Locate the cell with the specified text and output its [x, y] center coordinate. 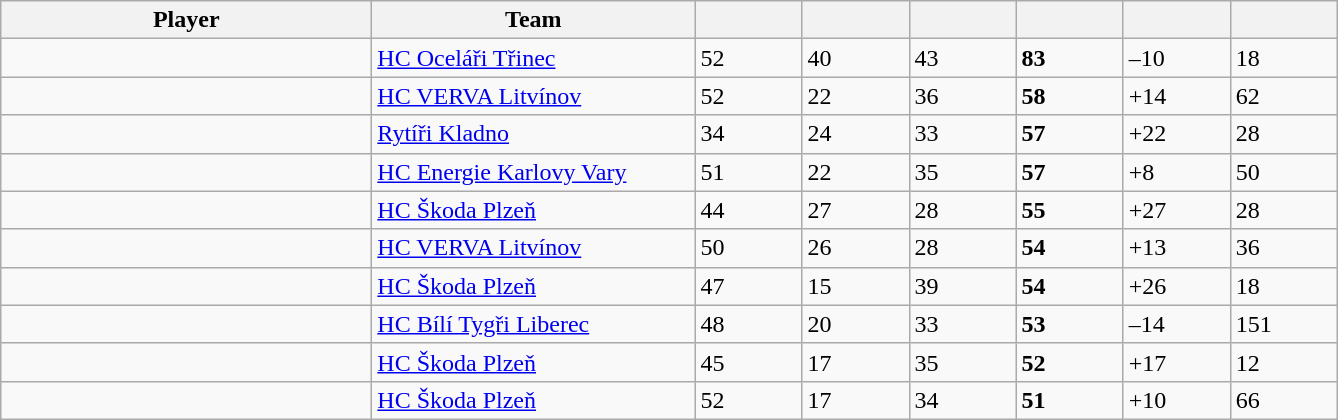
Player [186, 20]
HC Oceláři Třinec [534, 58]
39 [962, 286]
58 [1070, 96]
27 [856, 210]
43 [962, 58]
24 [856, 134]
83 [1070, 58]
55 [1070, 210]
Rytíři Kladno [534, 134]
53 [1070, 324]
HC Bílí Tygři Liberec [534, 324]
+13 [1176, 248]
47 [748, 286]
26 [856, 248]
+14 [1176, 96]
151 [1284, 324]
45 [748, 362]
–10 [1176, 58]
HC Energie Karlovy Vary [534, 172]
48 [748, 324]
–14 [1176, 324]
Team [534, 20]
20 [856, 324]
62 [1284, 96]
+8 [1176, 172]
15 [856, 286]
+17 [1176, 362]
66 [1284, 400]
44 [748, 210]
+26 [1176, 286]
40 [856, 58]
+10 [1176, 400]
+22 [1176, 134]
12 [1284, 362]
+27 [1176, 210]
